Detect which cell encompasses the target text, then output its (x, y) center coordinate. 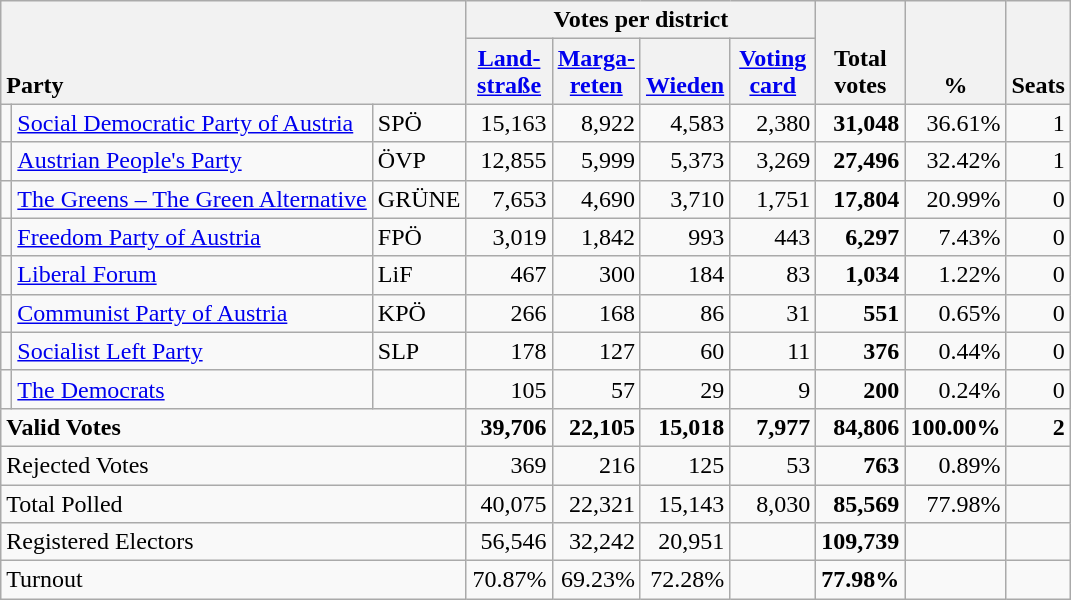
8,922 (596, 123)
300 (596, 275)
72.28% (684, 580)
Freedom Party of Austria (192, 237)
1,842 (596, 237)
11 (773, 351)
Socialist Left Party (192, 351)
Totalvotes (860, 52)
2,380 (773, 123)
The Democrats (192, 389)
Votingcard (773, 72)
3,019 (509, 237)
86 (684, 313)
8,030 (773, 503)
127 (596, 351)
109,739 (860, 542)
39,706 (509, 427)
Austrian People's Party (192, 161)
3,710 (684, 199)
85,569 (860, 503)
Turnout (234, 580)
467 (509, 275)
56,546 (509, 542)
Valid Votes (234, 427)
4,583 (684, 123)
27,496 (860, 161)
22,321 (596, 503)
125 (684, 465)
SPÖ (419, 123)
4,690 (596, 199)
SLP (419, 351)
60 (684, 351)
551 (860, 313)
266 (509, 313)
Rejected Votes (234, 465)
Party (234, 52)
100.00% (956, 427)
443 (773, 237)
15,018 (684, 427)
7,653 (509, 199)
1,034 (860, 275)
Seats (1038, 52)
GRÜNE (419, 199)
0.65% (956, 313)
6,297 (860, 237)
KPÖ (419, 313)
36.61% (956, 123)
993 (684, 237)
Social Democratic Party of Austria (192, 123)
376 (860, 351)
3,269 (773, 161)
The Greens – The Green Alternative (192, 199)
0.44% (956, 351)
Liberal Forum (192, 275)
53 (773, 465)
22,105 (596, 427)
12,855 (509, 161)
105 (509, 389)
31 (773, 313)
Total Polled (234, 503)
29 (684, 389)
1,751 (773, 199)
1.22% (956, 275)
7.43% (956, 237)
% (956, 52)
9 (773, 389)
200 (860, 389)
70.87% (509, 580)
31,048 (860, 123)
32,242 (596, 542)
Registered Electors (234, 542)
ÖVP (419, 161)
2 (1038, 427)
369 (509, 465)
20.99% (956, 199)
20,951 (684, 542)
32.42% (956, 161)
LiF (419, 275)
216 (596, 465)
178 (509, 351)
Votes per district (641, 20)
Marga-reten (596, 72)
FPÖ (419, 237)
Communist Party of Austria (192, 313)
Wieden (684, 72)
0.89% (956, 465)
763 (860, 465)
5,373 (684, 161)
15,163 (509, 123)
Land-straße (509, 72)
84,806 (860, 427)
17,804 (860, 199)
5,999 (596, 161)
69.23% (596, 580)
57 (596, 389)
40,075 (509, 503)
83 (773, 275)
168 (596, 313)
0.24% (956, 389)
184 (684, 275)
7,977 (773, 427)
15,143 (684, 503)
